For the text-containing cell, return its midpoint in (x, y) coordinate format. 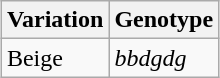
Beige (55, 58)
bbdgdg (164, 58)
Variation (55, 20)
Genotype (164, 20)
